Identify which cell holds the provided text, then report its [X, Y] central coordinate. 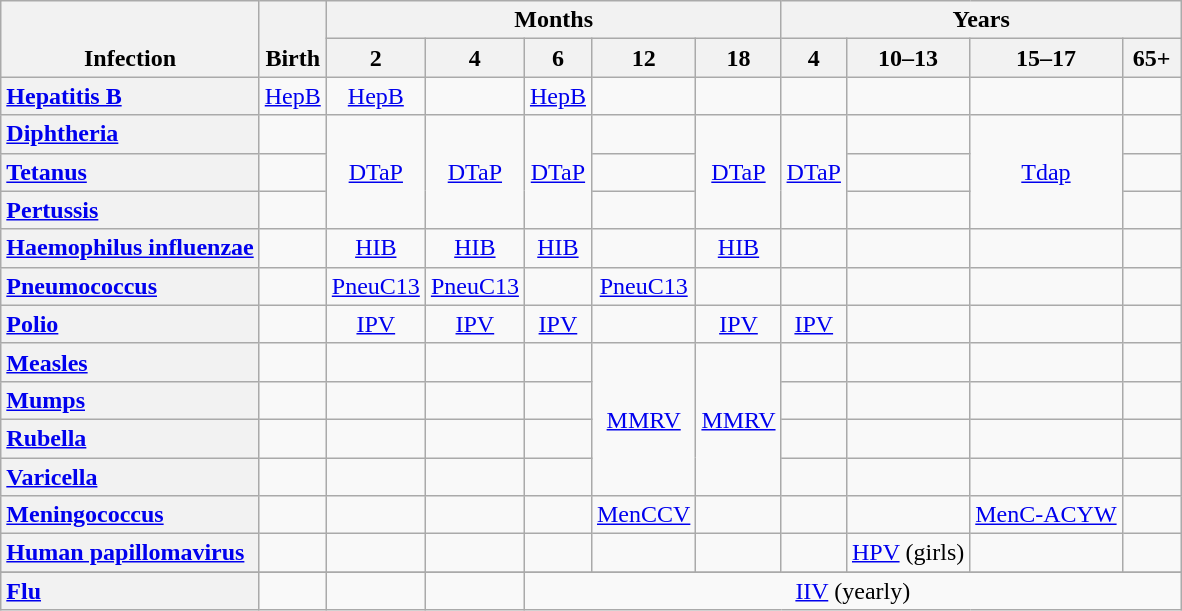
12 [643, 58]
18 [738, 58]
Pneumococcus [130, 286]
HPV (girls) [908, 553]
IIV (yearly) [852, 591]
Years [981, 20]
Human papillomavirus [130, 553]
Months [554, 20]
Tetanus [130, 172]
Infection [130, 39]
Flu [130, 591]
Rubella [130, 438]
Mumps [130, 400]
Hepatitis B [130, 96]
Tdap [1046, 172]
15–17 [1046, 58]
Birth [292, 39]
Diphtheria [130, 134]
MenC-ACYW [1046, 515]
Haemophilus influenzae [130, 248]
10–13 [908, 58]
65+ [1152, 58]
6 [558, 58]
MenCCV [643, 515]
Varicella [130, 477]
Measles [130, 362]
Meningococcus [130, 515]
Polio [130, 324]
Pertussis [130, 210]
2 [376, 58]
